From the cell containing the given text, extract its center point as [X, Y] coordinate. 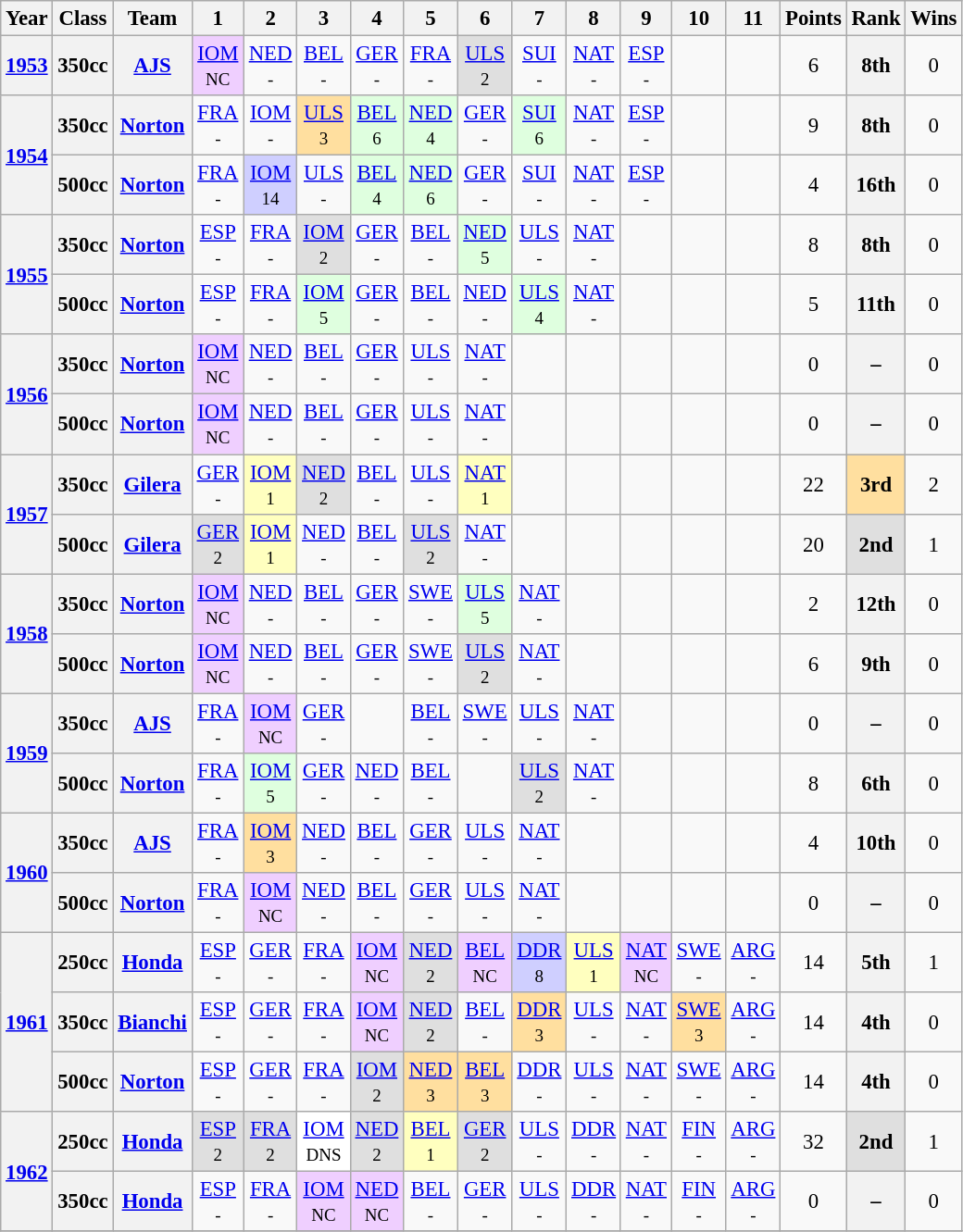
Year [27, 19]
ULS5 [485, 604]
1957 [27, 515]
SUI6 [539, 126]
1961 [27, 1022]
BEL6 [376, 126]
6th [876, 783]
ULS1 [594, 963]
NED5 [485, 244]
Bianchi [152, 1022]
11 [754, 19]
SWE3 [698, 1022]
ESP2 [218, 1142]
16th [876, 185]
Rank [876, 19]
22 [813, 485]
NED6 [431, 185]
1960 [27, 872]
BEL3 [485, 1083]
1959 [27, 753]
9th [876, 663]
Team [152, 19]
BELNC [485, 963]
20 [813, 544]
BEL4 [376, 185]
5th [876, 963]
Wins [933, 19]
DDR8 [539, 963]
10th [876, 842]
NED4 [431, 126]
1958 [27, 633]
NAT1 [485, 485]
Class [83, 19]
Points [813, 19]
3 [324, 19]
1953 [27, 67]
10 [698, 19]
BEL1 [431, 1142]
IOM14 [270, 185]
IOM3 [270, 842]
NATNC [646, 963]
ULS4 [539, 305]
32 [813, 1142]
FRA2 [270, 1142]
12th [876, 604]
1962 [27, 1172]
NEDNC [376, 1201]
NED3 [431, 1083]
DDR3 [539, 1022]
IOMDNS [324, 1142]
1956 [27, 394]
ULS3 [324, 126]
1954 [27, 156]
3rd [876, 485]
IOM- [270, 126]
11th [876, 305]
7 [539, 19]
1955 [27, 274]
